Identify which cell holds the provided text, then report its (x, y) central coordinate. 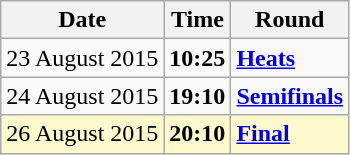
Final (290, 134)
26 August 2015 (82, 134)
23 August 2015 (82, 58)
19:10 (198, 96)
24 August 2015 (82, 96)
10:25 (198, 58)
20:10 (198, 134)
Time (198, 20)
Round (290, 20)
Heats (290, 58)
Date (82, 20)
Semifinals (290, 96)
